Output the (X, Y) coordinate of the center of the cell containing the given text.  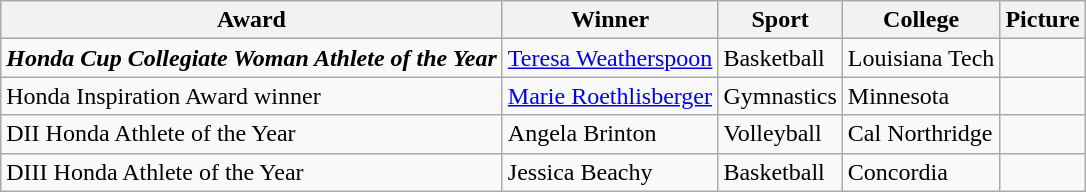
Award (252, 20)
Gymnastics (780, 96)
Honda Inspiration Award winner (252, 96)
College (921, 20)
Jessica Beachy (610, 172)
Winner (610, 20)
Marie Roethlisberger (610, 96)
Volleyball (780, 134)
DII Honda Athlete of the Year (252, 134)
Louisiana Tech (921, 58)
Sport (780, 20)
Concordia (921, 172)
DIII Honda Athlete of the Year (252, 172)
Cal Northridge (921, 134)
Teresa Weatherspoon (610, 58)
Honda Cup Collegiate Woman Athlete of the Year (252, 58)
Minnesota (921, 96)
Angela Brinton (610, 134)
Picture (1042, 20)
